Output the [X, Y] coordinate of the center of the cell containing the given text.  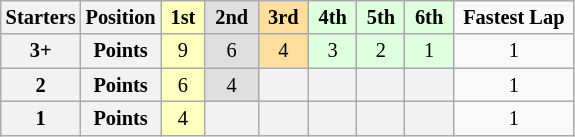
3rd [283, 17]
3+ [41, 51]
1st [184, 17]
9 [184, 51]
6th [429, 17]
5th [381, 17]
Position [121, 17]
Fastest Lap [514, 17]
4th [333, 17]
3 [333, 51]
Starters [41, 17]
2nd [232, 17]
